For the text-containing cell, return its midpoint in [x, y] coordinate format. 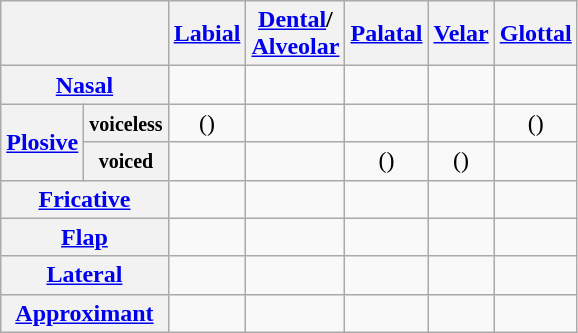
Velar [461, 34]
Fricative [84, 199]
Plosive [42, 142]
Lateral [84, 275]
Nasal [84, 85]
voiced [126, 161]
Palatal [386, 34]
Labial [207, 34]
voiceless [126, 123]
Approximant [84, 313]
Flap [84, 237]
Dental/Alveolar [296, 34]
Glottal [536, 34]
